Locate the cell with the specified text and output its [X, Y] center coordinate. 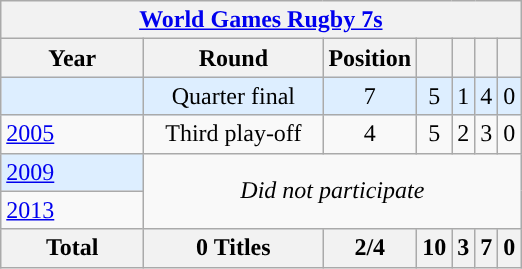
0 Titles [234, 248]
World Games Rugby 7s [261, 20]
Third play-off [234, 134]
2009 [72, 172]
Did not participate [332, 191]
2005 [72, 134]
Total [72, 248]
2/4 [370, 248]
2 [464, 134]
1 [464, 96]
Round [234, 58]
Position [370, 58]
2013 [72, 210]
Year [72, 58]
Quarter final [234, 96]
10 [434, 248]
